Find where the given text appears and provide that cell's center as (X, Y) coordinate. 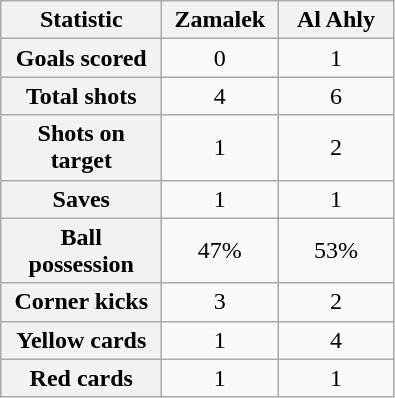
Total shots (82, 96)
6 (336, 96)
Corner kicks (82, 302)
Ball possession (82, 250)
47% (220, 250)
0 (220, 58)
Al Ahly (336, 20)
53% (336, 250)
Zamalek (220, 20)
Red cards (82, 378)
Yellow cards (82, 340)
Goals scored (82, 58)
3 (220, 302)
Statistic (82, 20)
Shots on target (82, 148)
Saves (82, 199)
